Provide the (x, y) coordinate of the cell's center where the given text is located.  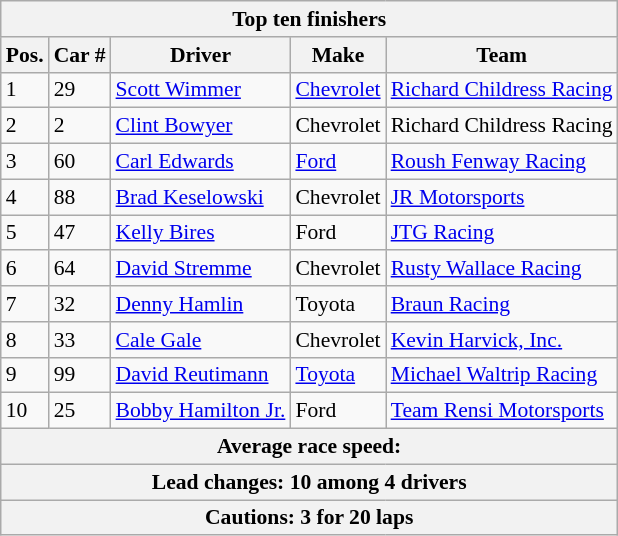
JTG Racing (502, 233)
Average race speed: (310, 447)
47 (80, 233)
Denny Hamlin (201, 304)
Clint Bowyer (201, 126)
JR Motorsports (502, 197)
Car # (80, 55)
Braun Racing (502, 304)
6 (25, 269)
Scott Wimmer (201, 90)
32 (80, 304)
60 (80, 162)
Rusty Wallace Racing (502, 269)
David Stremme (201, 269)
64 (80, 269)
Bobby Hamilton Jr. (201, 411)
25 (80, 411)
Cale Gale (201, 340)
10 (25, 411)
88 (80, 197)
Make (338, 55)
29 (80, 90)
9 (25, 375)
1 (25, 90)
33 (80, 340)
Team (502, 55)
Kelly Bires (201, 233)
Cautions: 3 for 20 laps (310, 518)
5 (25, 233)
Team Rensi Motorsports (502, 411)
Pos. (25, 55)
Top ten finishers (310, 19)
99 (80, 375)
Driver (201, 55)
4 (25, 197)
Kevin Harvick, Inc. (502, 340)
8 (25, 340)
Carl Edwards (201, 162)
Lead changes: 10 among 4 drivers (310, 482)
7 (25, 304)
3 (25, 162)
Roush Fenway Racing (502, 162)
Brad Keselowski (201, 197)
David Reutimann (201, 375)
Michael Waltrip Racing (502, 375)
